Identify which cell holds the provided text, then report its [X, Y] central coordinate. 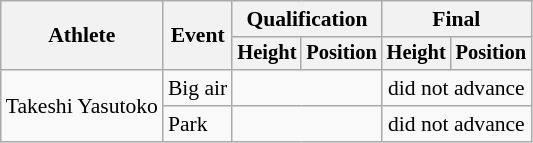
Athlete [82, 36]
Takeshi Yasutoko [82, 106]
Qualification [306, 19]
Big air [198, 88]
Final [456, 19]
Event [198, 36]
Park [198, 124]
